Output the [x, y] coordinate of the center of the cell containing the given text.  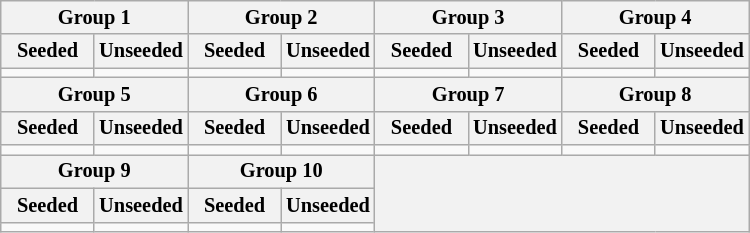
Group 1 [94, 17]
Group 6 [282, 94]
Group 3 [468, 17]
Group 2 [282, 17]
Group 5 [94, 94]
Group 8 [656, 94]
Group 4 [656, 17]
Group 10 [282, 171]
Group 7 [468, 94]
Group 9 [94, 171]
